Find where the given text appears and provide that cell's center as [x, y] coordinate. 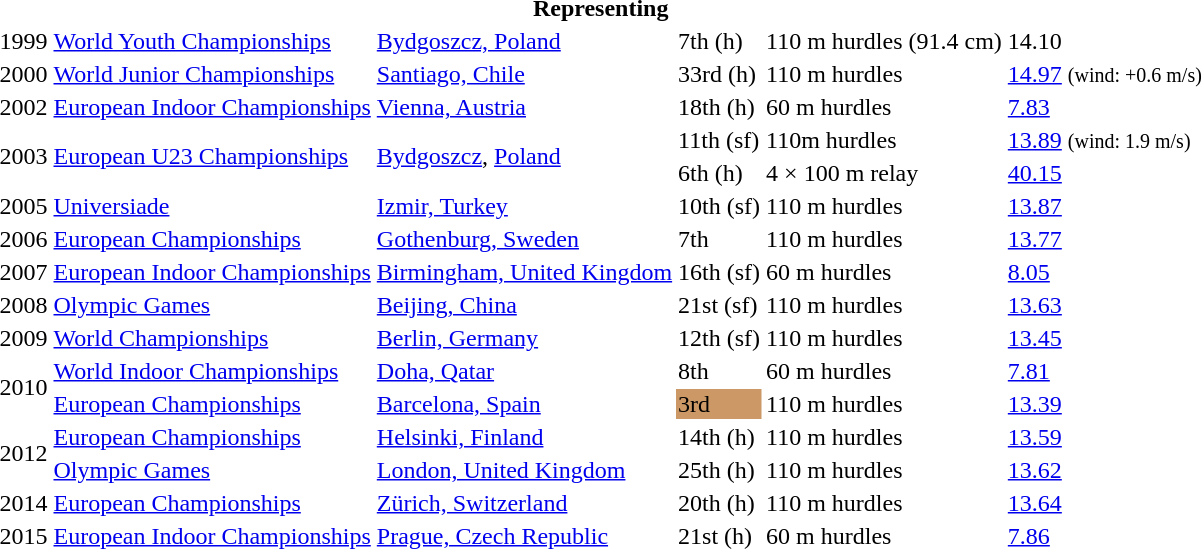
3rd [720, 404]
Izmir, Turkey [524, 206]
16th (sf) [720, 272]
12th (sf) [720, 338]
London, United Kingdom [524, 470]
World Indoor Championships [212, 371]
25th (h) [720, 470]
33rd (h) [720, 74]
11th (sf) [720, 140]
World Junior Championships [212, 74]
Beijing, China [524, 305]
8th [720, 371]
20th (h) [720, 503]
Doha, Qatar [524, 371]
World Championships [212, 338]
World Youth Championships [212, 41]
Santiago, Chile [524, 74]
14th (h) [720, 437]
110 m hurdles (91.4 cm) [884, 41]
7th [720, 239]
Vienna, Austria [524, 107]
18th (h) [720, 107]
110m hurdles [884, 140]
Universiade [212, 206]
7th (h) [720, 41]
Gothenburg, Sweden [524, 239]
Zürich, Switzerland [524, 503]
European U23 Championships [212, 156]
Barcelona, Spain [524, 404]
21st (sf) [720, 305]
10th (sf) [720, 206]
4 × 100 m relay [884, 173]
Berlin, Germany [524, 338]
Birmingham, United Kingdom [524, 272]
Helsinki, Finland [524, 437]
6th (h) [720, 173]
